Capture the cell that displays the provided text and extract its (x, y) central coordinate. 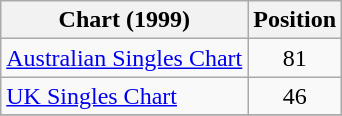
46 (295, 96)
Australian Singles Chart (124, 58)
81 (295, 58)
Position (295, 20)
Chart (1999) (124, 20)
UK Singles Chart (124, 96)
